From the cell containing the given text, extract its center point as [x, y] coordinate. 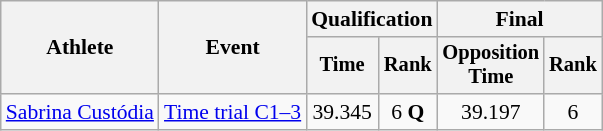
Event [232, 48]
Time trial C1–3 [232, 112]
39.197 [492, 112]
Time [342, 66]
OppositionTime [492, 66]
Athlete [80, 48]
Final [520, 19]
6 Q [408, 112]
Qualification [372, 19]
Sabrina Custódia [80, 112]
39.345 [342, 112]
6 [573, 112]
